Detect which cell encompasses the target text, then output its (X, Y) center coordinate. 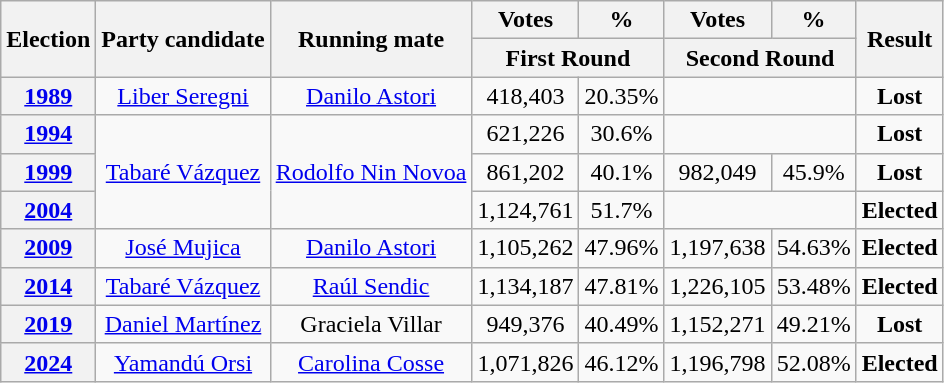
1999 (48, 172)
1,124,761 (526, 210)
1989 (48, 96)
1,196,798 (718, 362)
47.81% (622, 286)
40.49% (622, 324)
30.6% (622, 134)
2004 (48, 210)
Election (48, 39)
Result (900, 39)
2024 (48, 362)
Daniel Martínez (183, 324)
1,197,638 (718, 248)
1,105,262 (526, 248)
1,152,271 (718, 324)
418,403 (526, 96)
2019 (48, 324)
40.1% (622, 172)
Yamandú Orsi (183, 362)
52.08% (814, 362)
1,071,826 (526, 362)
49.21% (814, 324)
First Round (568, 58)
51.7% (622, 210)
621,226 (526, 134)
949,376 (526, 324)
2014 (48, 286)
46.12% (622, 362)
54.63% (814, 248)
Carolina Cosse (371, 362)
2009 (48, 248)
982,049 (718, 172)
1,226,105 (718, 286)
Rodolfo Nin Novoa (371, 172)
47.96% (622, 248)
20.35% (622, 96)
53.48% (814, 286)
José Mujica (183, 248)
Running mate (371, 39)
1,134,187 (526, 286)
Raúl Sendic (371, 286)
Second Round (760, 58)
861,202 (526, 172)
1994 (48, 134)
Party candidate (183, 39)
45.9% (814, 172)
Liber Seregni (183, 96)
Graciela Villar (371, 324)
